Extract the [x, y] coordinate from the center of the cell holding the provided text.  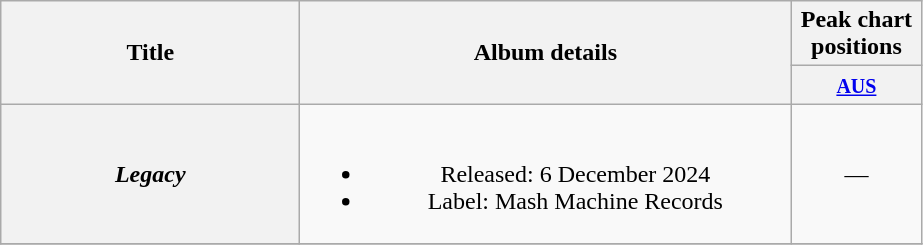
AUS [856, 85]
Released: 6 December 2024Label: Mash Machine Records [546, 174]
Peak chartpositions [856, 34]
Legacy [150, 174]
Album details [546, 52]
Title [150, 52]
— [856, 174]
